Pinpoint the cell where the given text exists, returning its [X, Y] midpoint coordinate. 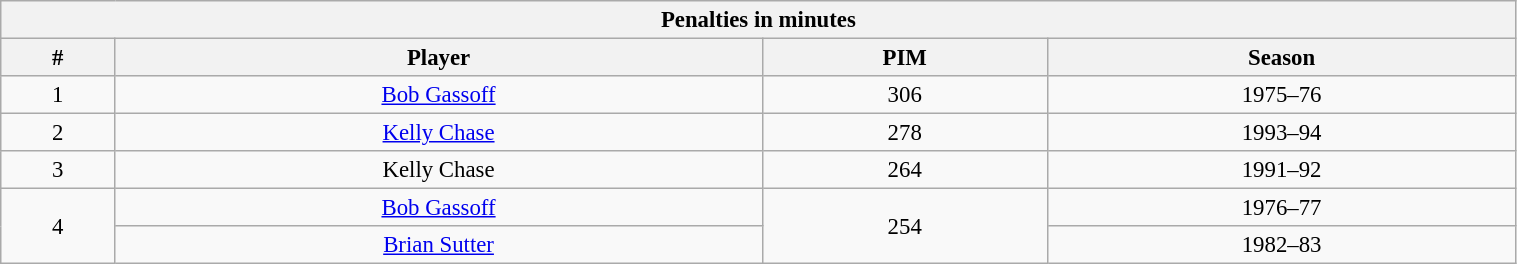
4 [58, 226]
PIM [904, 58]
264 [904, 170]
1975–76 [1282, 95]
1993–94 [1282, 133]
1991–92 [1282, 170]
Brian Sutter [438, 245]
Player [438, 58]
278 [904, 133]
1976–77 [1282, 208]
Season [1282, 58]
3 [58, 170]
# [58, 58]
1 [58, 95]
1982–83 [1282, 245]
254 [904, 226]
Penalties in minutes [758, 20]
306 [904, 95]
2 [58, 133]
